Determine the (x, y) coordinate at the center of the cell enclosing the given text.  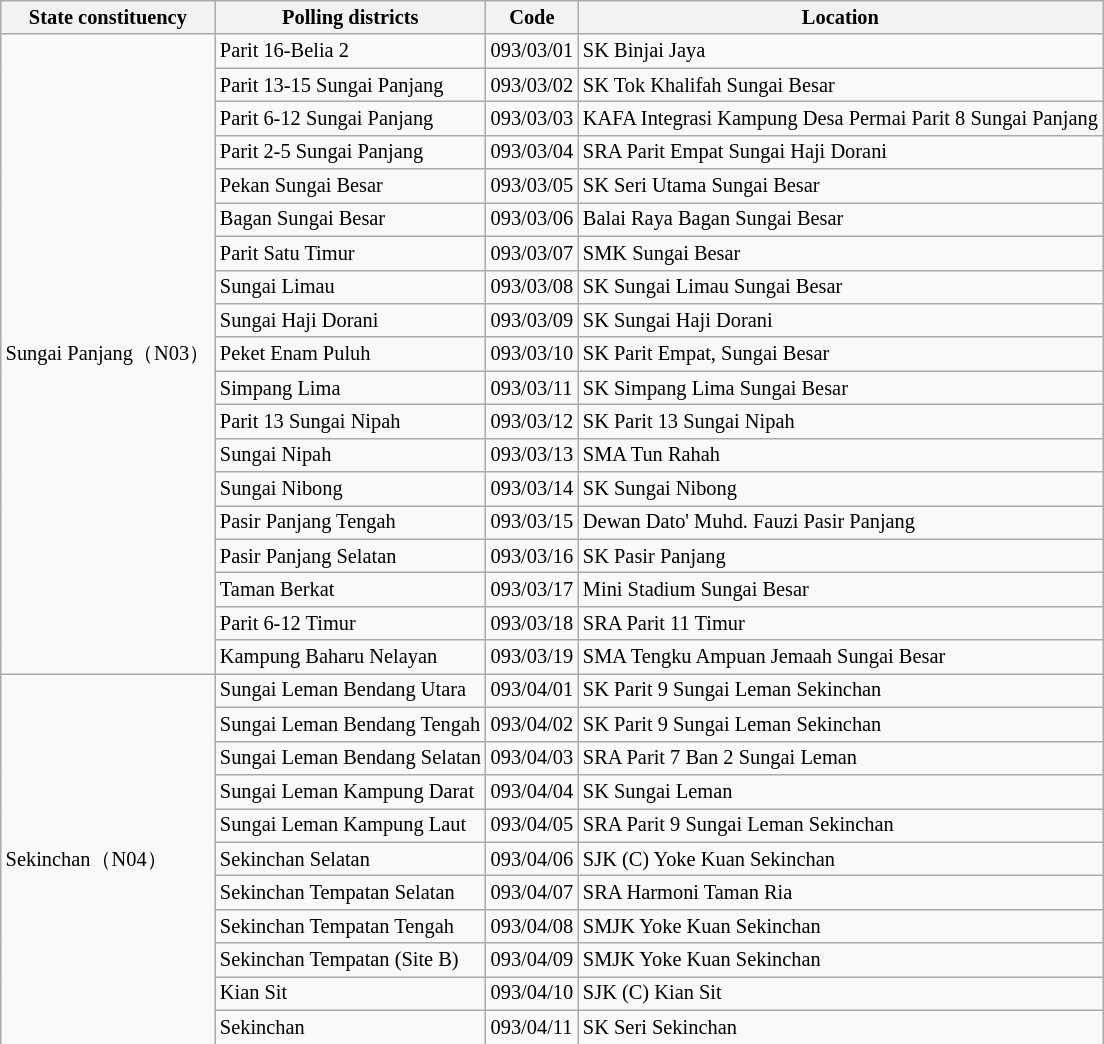
SK Simpang Lima Sungai Besar (840, 388)
Location (840, 17)
Pasir Panjang Tengah (350, 522)
093/04/05 (532, 825)
Sungai Leman Bendang Utara (350, 690)
093/03/19 (532, 657)
Sungai Leman Bendang Tengah (350, 724)
SRA Parit Empat Sungai Haji Dorani (840, 152)
093/04/02 (532, 724)
SK Seri Utama Sungai Besar (840, 186)
Parit 13-15 Sungai Panjang (350, 85)
Parit 6-12 Timur (350, 623)
093/03/02 (532, 85)
093/03/08 (532, 287)
Sekinchan (350, 1027)
SK Sungai Limau Sungai Besar (840, 287)
Parit 16-Belia 2 (350, 51)
Sungai Leman Bendang Selatan (350, 758)
093/03/09 (532, 320)
SK Pasir Panjang (840, 556)
Sungai Haji Dorani (350, 320)
Bagan Sungai Besar (350, 219)
SRA Harmoni Taman Ria (840, 892)
Parit 6-12 Sungai Panjang (350, 118)
093/03/04 (532, 152)
SMA Tengku Ampuan Jemaah Sungai Besar (840, 657)
093/04/10 (532, 993)
093/03/11 (532, 388)
Taman Berkat (350, 589)
093/04/01 (532, 690)
Sekinchan（N04） (108, 858)
093/04/03 (532, 758)
Parit Satu Timur (350, 253)
SRA Parit 11 Timur (840, 623)
Sekinchan Tempatan Tengah (350, 926)
SK Binjai Jaya (840, 51)
093/03/18 (532, 623)
093/03/06 (532, 219)
093/03/03 (532, 118)
093/03/14 (532, 489)
093/03/10 (532, 354)
SRA Parit 9 Sungai Leman Sekinchan (840, 825)
093/03/15 (532, 522)
Peket Enam Puluh (350, 354)
Polling districts (350, 17)
093/03/05 (532, 186)
093/03/01 (532, 51)
SK Parit 13 Sungai Nipah (840, 421)
Code (532, 17)
KAFA Integrasi Kampung Desa Permai Parit 8 Sungai Panjang (840, 118)
SK Tok Khalifah Sungai Besar (840, 85)
Sungai Leman Kampung Laut (350, 825)
Kampung Baharu Nelayan (350, 657)
093/04/06 (532, 859)
Balai Raya Bagan Sungai Besar (840, 219)
Pasir Panjang Selatan (350, 556)
SK Sungai Haji Dorani (840, 320)
093/04/08 (532, 926)
Sungai Nipah (350, 455)
Dewan Dato' Muhd. Fauzi Pasir Panjang (840, 522)
093/03/16 (532, 556)
Mini Stadium Sungai Besar (840, 589)
Sungai Limau (350, 287)
SK Sungai Leman (840, 791)
093/04/07 (532, 892)
Parit 2-5 Sungai Panjang (350, 152)
Sungai Nibong (350, 489)
093/03/17 (532, 589)
Parit 13 Sungai Nipah (350, 421)
093/03/07 (532, 253)
Sungai Leman Kampung Darat (350, 791)
SK Sungai Nibong (840, 489)
Sekinchan Tempatan Selatan (350, 892)
Pekan Sungai Besar (350, 186)
SJK (C) Kian Sit (840, 993)
093/03/12 (532, 421)
State constituency (108, 17)
SK Seri Sekinchan (840, 1027)
Sekinchan Selatan (350, 859)
093/04/09 (532, 960)
SMK Sungai Besar (840, 253)
SK Parit Empat, Sungai Besar (840, 354)
SJK (C) Yoke Kuan Sekinchan (840, 859)
Simpang Lima (350, 388)
093/04/11 (532, 1027)
SRA Parit 7 Ban 2 Sungai Leman (840, 758)
093/04/04 (532, 791)
093/03/13 (532, 455)
SMA Tun Rahah (840, 455)
Kian Sit (350, 993)
Sekinchan Tempatan (Site B) (350, 960)
Sungai Panjang（N03） (108, 354)
